Return (X, Y) of the center of cell containing provided text 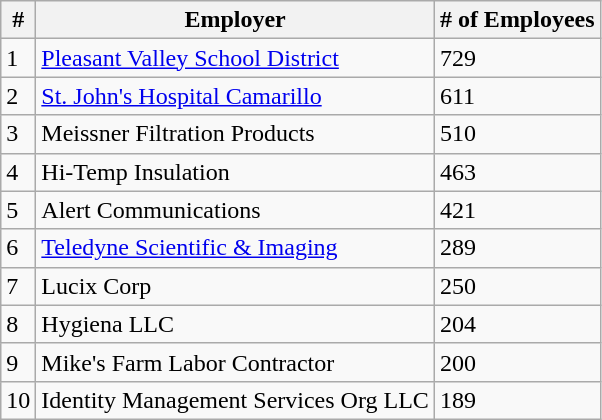
5 (18, 210)
# (18, 20)
Lucix Corp (236, 286)
10 (18, 400)
2 (18, 96)
4 (18, 172)
Meissner Filtration Products (236, 134)
Alert Communications (236, 210)
611 (517, 96)
1 (18, 58)
Hygiena LLC (236, 324)
289 (517, 248)
Pleasant Valley School District (236, 58)
510 (517, 134)
Hi-Temp Insulation (236, 172)
# of Employees (517, 20)
St. John's Hospital Camarillo (236, 96)
8 (18, 324)
421 (517, 210)
729 (517, 58)
7 (18, 286)
Teledyne Scientific & Imaging (236, 248)
Identity Management Services Org LLC (236, 400)
Employer (236, 20)
189 (517, 400)
6 (18, 248)
9 (18, 362)
204 (517, 324)
Mike's Farm Labor Contractor (236, 362)
463 (517, 172)
250 (517, 286)
3 (18, 134)
200 (517, 362)
